Locate the cell with the specified text and output its (x, y) center coordinate. 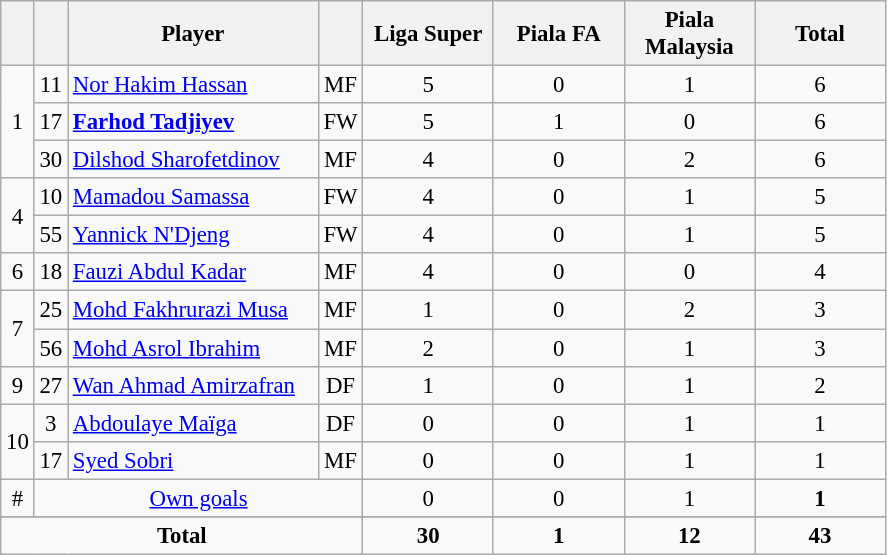
Player (194, 34)
Wan Ahmad Amirzafran (194, 385)
Dilshod Sharofetdinov (194, 160)
25 (50, 310)
Mamadou Samassa (194, 197)
Mohd Asrol Ibrahim (194, 348)
18 (50, 273)
55 (50, 235)
43 (820, 536)
Mohd Fakhrurazi Musa (194, 310)
Nor Hakim Hassan (194, 85)
Piala FA (558, 34)
11 (50, 85)
Own goals (198, 498)
Yannick N'Djeng (194, 235)
9 (18, 385)
Farhod Tadjiyev (194, 122)
12 (690, 536)
# (18, 498)
Syed Sobri (194, 460)
56 (50, 348)
Liga Super (428, 34)
Abdoulaye Maïga (194, 423)
Fauzi Abdul Kadar (194, 273)
Piala Malaysia (690, 34)
27 (50, 385)
7 (18, 328)
